For the text-containing cell, return its midpoint in [x, y] coordinate format. 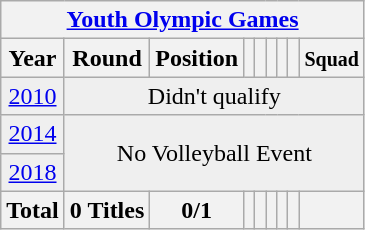
Year [33, 58]
2018 [33, 172]
2014 [33, 134]
Round [107, 58]
Squad [332, 58]
Total [33, 210]
Didn't qualify [214, 96]
0 Titles [107, 210]
Youth Olympic Games [183, 20]
2010 [33, 96]
Position [197, 58]
0/1 [197, 210]
No Volleyball Event [214, 153]
